Find where the given text appears and provide that cell's center as [X, Y] coordinate. 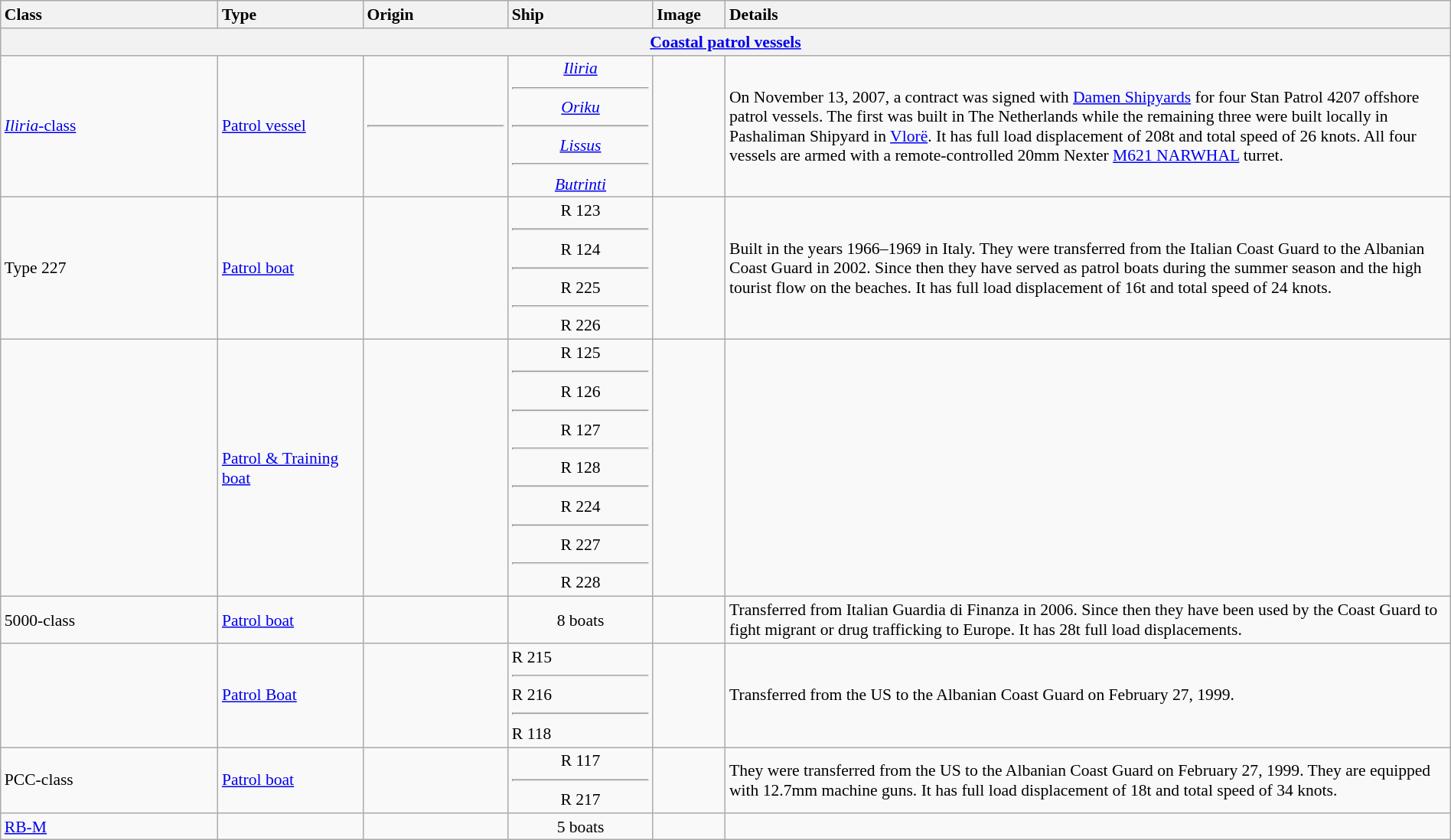
8 boats [580, 620]
5000-class [109, 620]
Patrol Boat [291, 695]
Iliria Oriku Lissus Butrinti [580, 126]
Coastal patrol vessels [725, 41]
R 117 R 217 [580, 780]
Transferred from the US to the Albanian Coast Guard on February 27, 1999. [1088, 695]
R 215 R 216 R 118 [580, 695]
Patrol vessel [291, 126]
Image [689, 15]
Class [109, 15]
Iliria-class [109, 126]
Type [291, 15]
Patrol & Training boat [291, 468]
Type 227 [109, 269]
RB-M [109, 826]
Ship [580, 15]
PCC-class [109, 780]
Origin [435, 15]
Details [1088, 15]
R 125 R 126 R 127 R 128 R 224 R 227 R 228 [580, 468]
R 123 R 124 R 225 R 226 [580, 269]
5 boats [580, 826]
